Scan for the cell matching the given text and deliver its [x, y] coordinate at center. 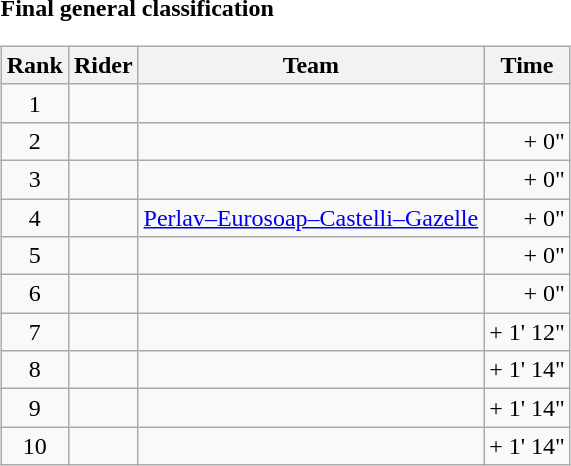
2 [34, 141]
Rider [103, 65]
7 [34, 332]
+ 1' 12" [528, 332]
6 [34, 294]
3 [34, 179]
Rank [34, 65]
1 [34, 103]
5 [34, 256]
Perlav–Eurosoap–Castelli–Gazelle [311, 217]
4 [34, 217]
10 [34, 446]
8 [34, 370]
Team [311, 65]
9 [34, 408]
Time [528, 65]
